Extract the [x, y] coordinate from the center of the cell holding the provided text.  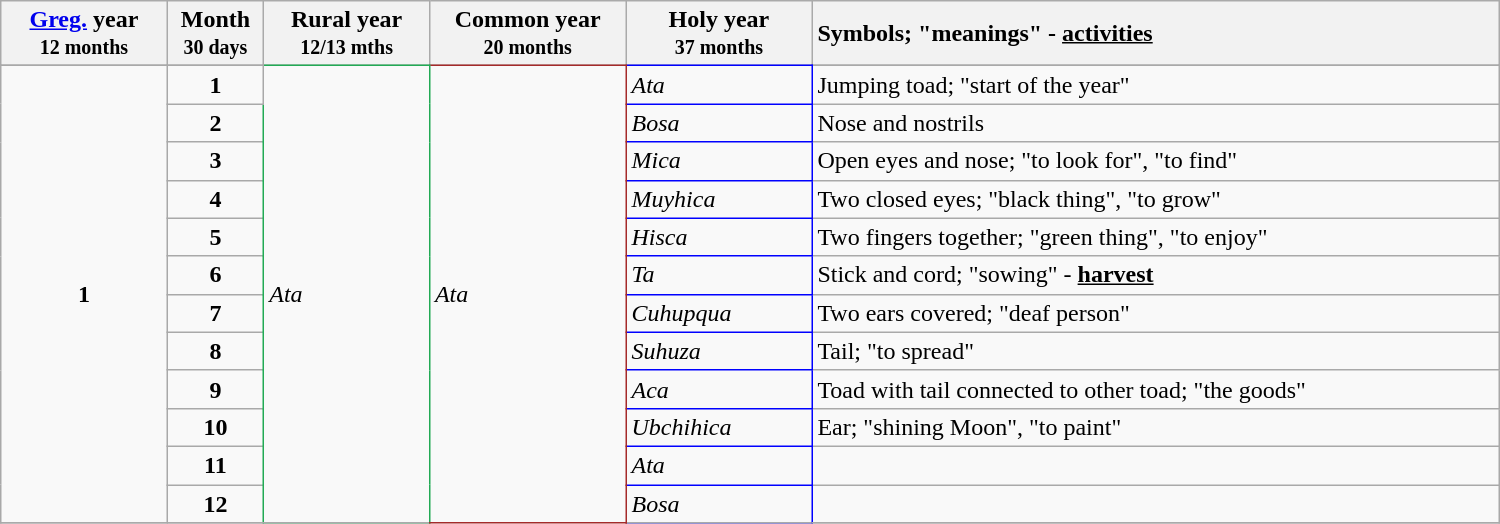
9 [216, 389]
Two closed eyes; "black thing", "to grow" [1156, 199]
Ear; "shining Moon", "to paint" [1156, 427]
Suhuza [719, 351]
8 [216, 351]
Symbols; "meanings" - activities [1156, 34]
Two fingers together; "green thing", "to enjoy" [1156, 237]
10 [216, 427]
Cuhupqua [719, 313]
7 [216, 313]
Month30 days [216, 34]
Aca [719, 389]
2 [216, 123]
Two ears covered; "deaf person" [1156, 313]
6 [216, 275]
Nose and nostrils [1156, 123]
3 [216, 161]
11 [216, 465]
5 [216, 237]
Mica [719, 161]
Muyhica [719, 199]
Common year20 months [528, 34]
Holy year37 months [719, 34]
Hisca [719, 237]
Tail; "to spread" [1156, 351]
Toad with tail connected to other toad; "the goods" [1156, 389]
4 [216, 199]
Open eyes and nose; "to look for", "to find" [1156, 161]
Greg. year12 months [84, 34]
12 [216, 503]
Ubchihica [719, 427]
Rural year12/13 mths [347, 34]
Ta [719, 275]
Stick and cord; "sowing" - harvest [1156, 275]
Jumping toad; "start of the year" [1156, 85]
